Determine the [x, y] coordinate at the center of the cell enclosing the given text.  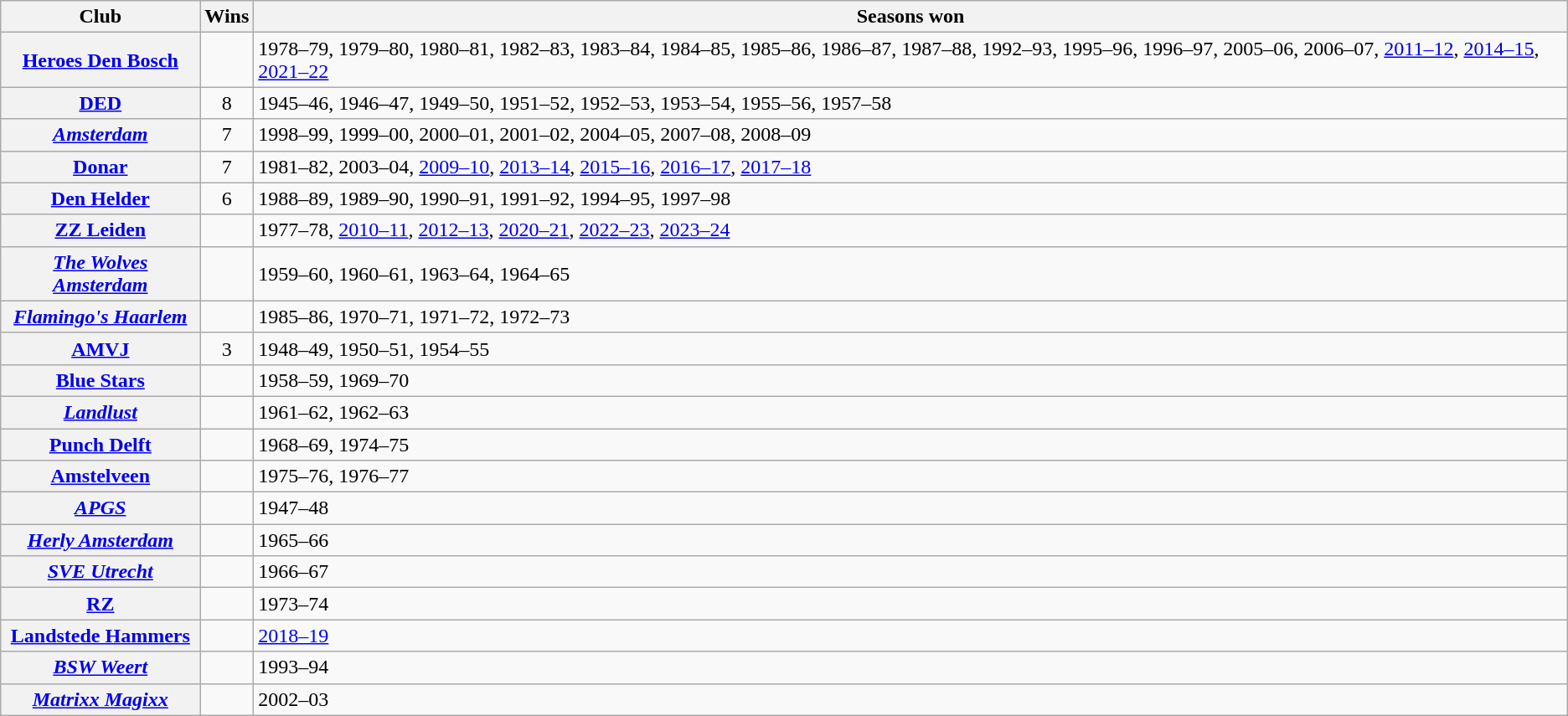
Matrixx Magixx [101, 699]
DED [101, 103]
Wins [227, 17]
Landstede Hammers [101, 636]
BSW Weert [101, 667]
2018–19 [910, 636]
Donar [101, 167]
1977–78, 2010–11, 2012–13, 2020–21, 2022–23, 2023–24 [910, 230]
1985–86, 1970–71, 1971–72, 1972–73 [910, 317]
Amstelveen [101, 476]
APGS [101, 508]
Punch Delft [101, 445]
Herly Amsterdam [101, 540]
Flamingo's Haarlem [101, 317]
The Wolves Amsterdam [101, 273]
1975–76, 1976–77 [910, 476]
RZ [101, 604]
3 [227, 348]
1958–59, 1969–70 [910, 380]
1993–94 [910, 667]
1947–48 [910, 508]
1965–66 [910, 540]
1973–74 [910, 604]
SVE Utrecht [101, 572]
Amsterdam [101, 135]
Club [101, 17]
6 [227, 198]
1998–99, 1999–00, 2000–01, 2001–02, 2004–05, 2007–08, 2008–09 [910, 135]
Seasons won [910, 17]
8 [227, 103]
1966–67 [910, 572]
ZZ Leiden [101, 230]
1945–46, 1946–47, 1949–50, 1951–52, 1952–53, 1953–54, 1955–56, 1957–58 [910, 103]
2002–03 [910, 699]
Den Helder [101, 198]
Landlust [101, 412]
1961–62, 1962–63 [910, 412]
Blue Stars [101, 380]
1948–49, 1950–51, 1954–55 [910, 348]
Heroes Den Bosch [101, 60]
AMVJ [101, 348]
1981–82, 2003–04, 2009–10, 2013–14, 2015–16, 2016–17, 2017–18 [910, 167]
1988–89, 1989–90, 1990–91, 1991–92, 1994–95, 1997–98 [910, 198]
1968–69, 1974–75 [910, 445]
1959–60, 1960–61, 1963–64, 1964–65 [910, 273]
